Detect which cell encompasses the target text, then output its [x, y] center coordinate. 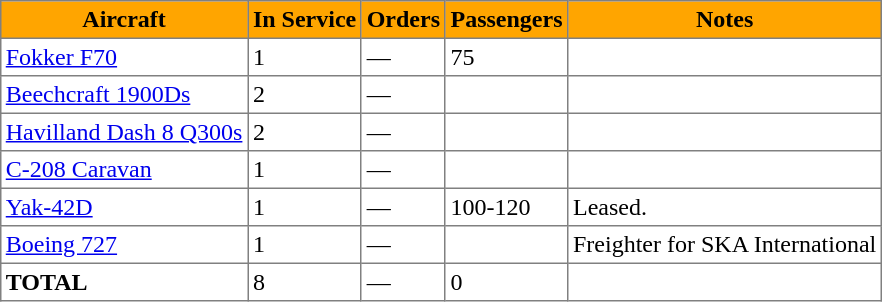
Yak-42D [124, 207]
0 [506, 282]
Passengers [506, 20]
TOTAL [124, 282]
Boeing 727 [124, 245]
In Service [305, 20]
Notes [725, 20]
75 [506, 57]
Leased. [725, 207]
Aircraft [124, 20]
Freighter for SKA International [725, 245]
C-208 Caravan [124, 170]
Fokker F70 [124, 57]
Beechcraft 1900Ds [124, 95]
Havilland Dash 8 Q300s [124, 132]
8 [305, 282]
Orders [403, 20]
100-120 [506, 207]
